Locate the cell with the specified text and output its [X, Y] center coordinate. 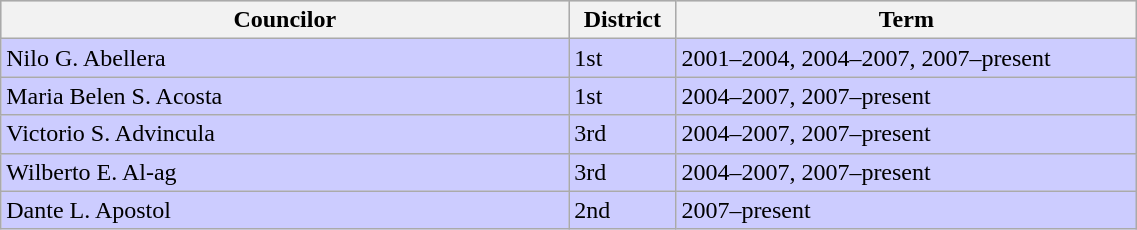
Term [906, 20]
Dante L. Apostol [285, 210]
Councilor [285, 20]
Maria Belen S. Acosta [285, 96]
District [622, 20]
Victorio S. Advincula [285, 134]
2nd [622, 210]
Nilo G. Abellera [285, 58]
2007–present [906, 210]
2001–2004, 2004–2007, 2007–present [906, 58]
Wilberto E. Al-ag [285, 172]
